Return the [X, Y] coordinate for the center point of the cell that contains the specified text.  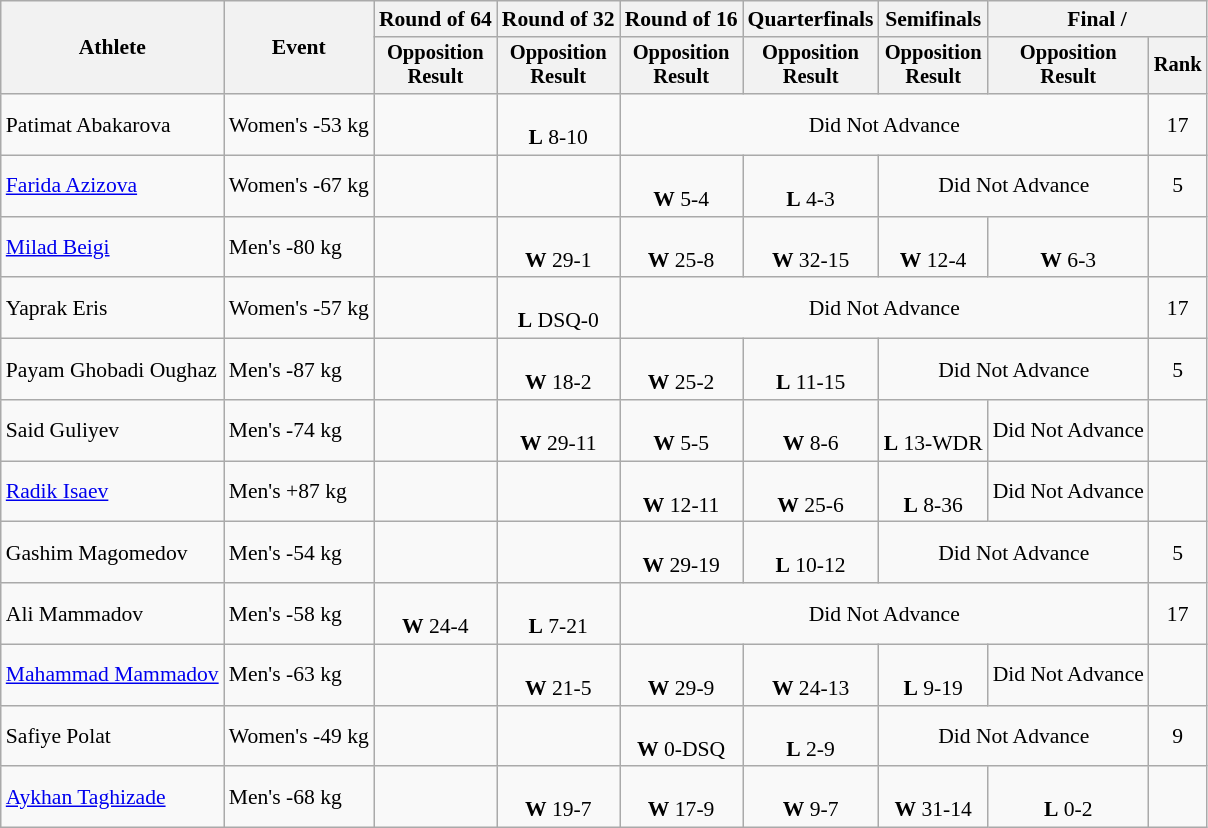
W 19-7 [558, 798]
Men's -80 kg [299, 248]
W 29-9 [682, 676]
Quarterfinals [811, 19]
Round of 64 [436, 19]
L 4-3 [811, 186]
W 12-11 [682, 492]
W 29-11 [558, 430]
L 8-10 [558, 124]
W 17-9 [682, 798]
W 5-4 [682, 186]
Patimat Abakarova [112, 124]
Aykhan Taghizade [112, 798]
Final / [1098, 19]
Men's +87 kg [299, 492]
W 24-13 [811, 676]
Radik Isaev [112, 492]
W 29-19 [682, 552]
W 9-7 [811, 798]
L 9-19 [934, 676]
L DSQ-0 [558, 308]
W 31-14 [934, 798]
Safiye Polat [112, 736]
9 [1178, 736]
L 7-21 [558, 614]
Milad Beigi [112, 248]
Men's -87 kg [299, 370]
W 25-6 [811, 492]
Ali Mammadov [112, 614]
W 25-2 [682, 370]
W 24-4 [436, 614]
L 0-2 [1068, 798]
Women's -53 kg [299, 124]
W 6-3 [1068, 248]
Farida Azizova [112, 186]
W 5-5 [682, 430]
Semifinals [934, 19]
Men's -54 kg [299, 552]
L 11-15 [811, 370]
Women's -49 kg [299, 736]
Payam Ghobadi Oughaz [112, 370]
Round of 16 [682, 19]
W 18-2 [558, 370]
Mahammad Mammadov [112, 676]
Women's -67 kg [299, 186]
W 29-1 [558, 248]
Round of 32 [558, 19]
W 25-8 [682, 248]
L 10-12 [811, 552]
L 8-36 [934, 492]
L 13-WDR [934, 430]
Event [299, 48]
Women's -57 kg [299, 308]
W 32-15 [811, 248]
Athlete [112, 48]
Gashim Magomedov [112, 552]
W 12-4 [934, 248]
Men's -68 kg [299, 798]
Men's -58 kg [299, 614]
Yaprak Eris [112, 308]
Men's -74 kg [299, 430]
W 21-5 [558, 676]
W 0-DSQ [682, 736]
W 8-6 [811, 430]
Said Guliyev [112, 430]
L 2-9 [811, 736]
Men's -63 kg [299, 676]
Rank [1178, 66]
